Output the (x, y) coordinate of the center of the cell containing the given text.  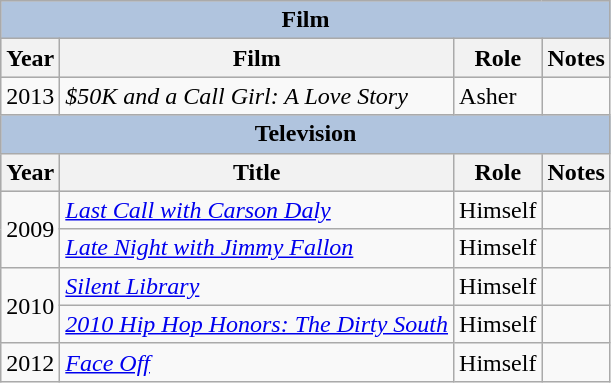
Asher (498, 96)
$50K and a Call Girl: A Love Story (257, 96)
2009 (30, 229)
Late Night with Jimmy Fallon (257, 248)
2010 (30, 305)
Title (257, 172)
2013 (30, 96)
Television (306, 134)
Last Call with Carson Daly (257, 210)
Face Off (257, 362)
2010 Hip Hop Honors: The Dirty South (257, 324)
2012 (30, 362)
Silent Library (257, 286)
